Return [x, y] of the center of cell containing provided text 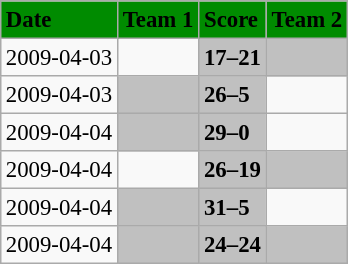
Team 1 [158, 20]
26–5 [233, 95]
17–21 [233, 57]
31–5 [233, 208]
29–0 [233, 133]
Team 2 [306, 20]
Date [58, 20]
24–24 [233, 245]
26–19 [233, 170]
Score [233, 20]
